Determine the (X, Y) coordinate at the center of the cell enclosing the given text.  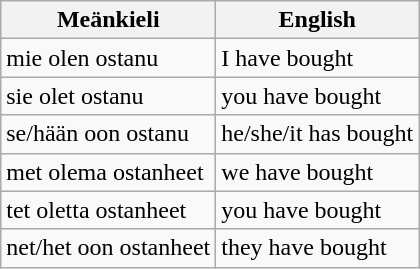
they have bought (318, 248)
net/het oon ostanheet (108, 248)
English (318, 20)
he/she/it has bought (318, 134)
Meänkieli (108, 20)
sie olet ostanu (108, 96)
met olema ostanheet (108, 172)
se/hään oon ostanu (108, 134)
we have bought (318, 172)
tet oletta ostanheet (108, 210)
mie olen ostanu (108, 58)
I have bought (318, 58)
